Return the [x, y] coordinate for the center point of the cell that contains the specified text.  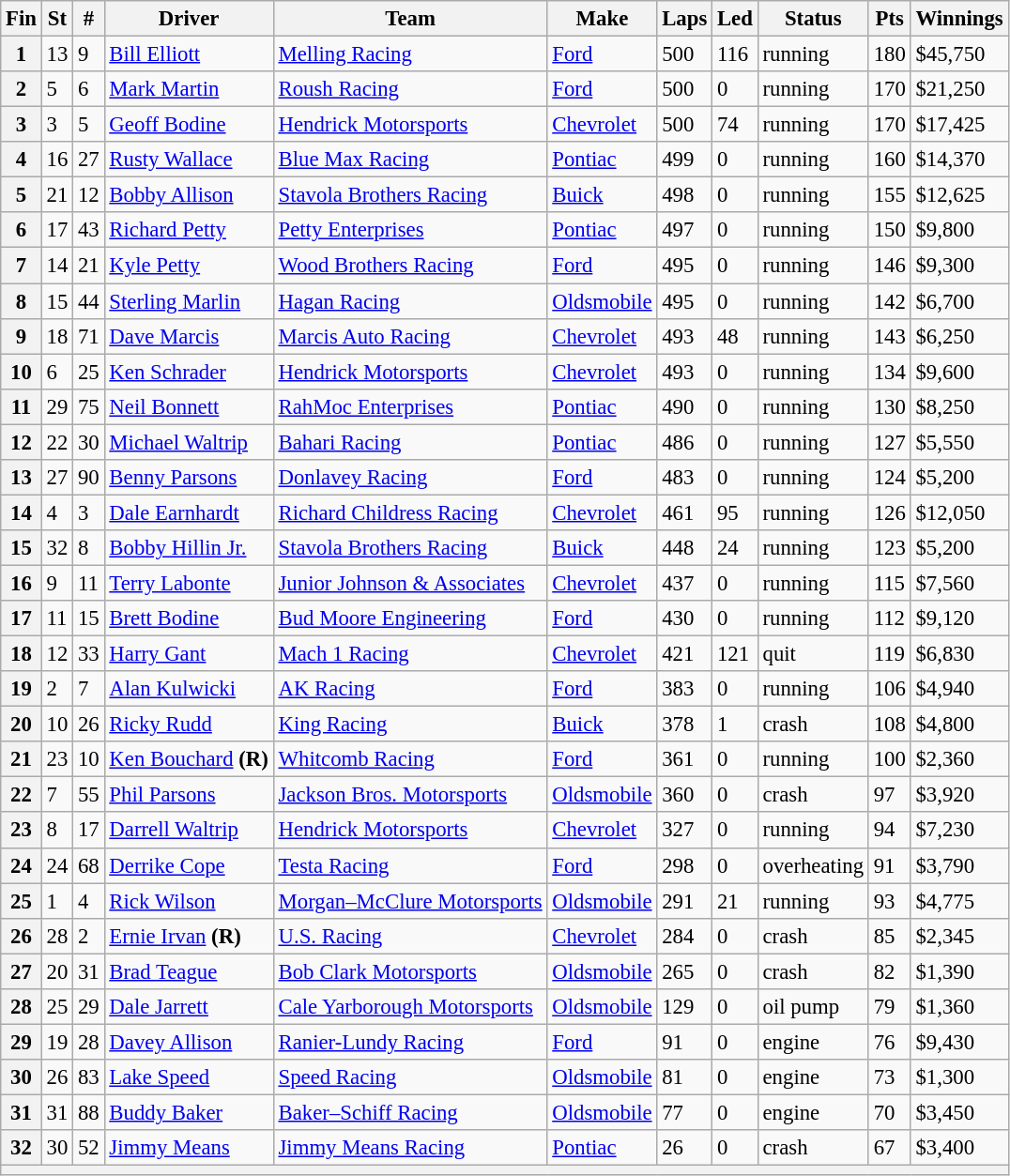
$1,360 [959, 1007]
Dale Jarrett [189, 1007]
97 [890, 795]
44 [88, 301]
$9,800 [959, 230]
King Racing [410, 725]
284 [685, 936]
76 [890, 1042]
$4,940 [959, 689]
48 [736, 336]
155 [890, 195]
Driver [189, 19]
Michael Waltrip [189, 442]
$3,920 [959, 795]
68 [88, 865]
94 [890, 831]
71 [88, 336]
Winnings [959, 19]
90 [88, 478]
79 [890, 1007]
$4,800 [959, 725]
$7,230 [959, 831]
Jimmy Means [189, 1148]
88 [88, 1112]
75 [88, 406]
$3,790 [959, 865]
St [56, 19]
73 [890, 1077]
RahMoc Enterprises [410, 406]
quit [813, 654]
Status [813, 19]
$2,345 [959, 936]
Junior Johnson & Associates [410, 583]
43 [88, 230]
Lake Speed [189, 1077]
134 [890, 372]
Whitcomb Racing [410, 759]
Hagan Racing [410, 301]
overheating [813, 865]
142 [890, 301]
Cale Yarborough Motorsports [410, 1007]
Bobby Allison [189, 195]
108 [890, 725]
Brett Bodine [189, 619]
129 [685, 1007]
83 [88, 1077]
Make [603, 19]
130 [890, 406]
Mach 1 Racing [410, 654]
298 [685, 865]
Richard Childress Racing [410, 512]
$12,050 [959, 512]
121 [736, 654]
74 [736, 125]
$4,775 [959, 901]
Bobby Hillin Jr. [189, 548]
Testa Racing [410, 865]
421 [685, 654]
95 [736, 512]
143 [890, 336]
55 [88, 795]
106 [890, 689]
Jackson Bros. Motorsports [410, 795]
437 [685, 583]
82 [890, 971]
Speed Racing [410, 1077]
461 [685, 512]
$9,600 [959, 372]
Mark Martin [189, 89]
Geoff Bodine [189, 125]
126 [890, 512]
$8,250 [959, 406]
Brad Teague [189, 971]
Harry Gant [189, 654]
Terry Labonte [189, 583]
$45,750 [959, 54]
$6,830 [959, 654]
$2,360 [959, 759]
486 [685, 442]
# [88, 19]
$6,700 [959, 301]
U.S. Racing [410, 936]
AK Racing [410, 689]
124 [890, 478]
150 [890, 230]
378 [685, 725]
112 [890, 619]
Wood Brothers Racing [410, 266]
115 [890, 583]
Rusty Wallace [189, 160]
Baker–Schiff Racing [410, 1112]
448 [685, 548]
77 [685, 1112]
Roush Racing [410, 89]
499 [685, 160]
Darrell Waltrip [189, 831]
383 [685, 689]
Team [410, 19]
$6,250 [959, 336]
Ernie Irvan (R) [189, 936]
361 [685, 759]
498 [685, 195]
430 [685, 619]
Davey Allison [189, 1042]
$14,370 [959, 160]
85 [890, 936]
Dale Earnhardt [189, 512]
119 [890, 654]
Sterling Marlin [189, 301]
Kyle Petty [189, 266]
116 [736, 54]
Bob Clark Motorsports [410, 971]
70 [890, 1112]
67 [890, 1148]
52 [88, 1148]
Ken Schrader [189, 372]
$12,625 [959, 195]
Jimmy Means Racing [410, 1148]
Melling Racing [410, 54]
Pts [890, 19]
$1,390 [959, 971]
Buddy Baker [189, 1112]
Benny Parsons [189, 478]
$9,300 [959, 266]
123 [890, 548]
Laps [685, 19]
$17,425 [959, 125]
Ranier-Lundy Racing [410, 1042]
oil pump [813, 1007]
$3,400 [959, 1148]
490 [685, 406]
Led [736, 19]
93 [890, 901]
Bill Elliott [189, 54]
$9,430 [959, 1042]
Ricky Rudd [189, 725]
$21,250 [959, 89]
497 [685, 230]
Richard Petty [189, 230]
33 [88, 654]
Donlavey Racing [410, 478]
Petty Enterprises [410, 230]
Dave Marcis [189, 336]
483 [685, 478]
Blue Max Racing [410, 160]
Phil Parsons [189, 795]
327 [685, 831]
Morgan–McClure Motorsports [410, 901]
265 [685, 971]
$7,560 [959, 583]
$5,550 [959, 442]
180 [890, 54]
Rick Wilson [189, 901]
Derrike Cope [189, 865]
$1,300 [959, 1077]
Bahari Racing [410, 442]
Fin [22, 19]
Marcis Auto Racing [410, 336]
127 [890, 442]
$3,450 [959, 1112]
160 [890, 160]
Alan Kulwicki [189, 689]
$9,120 [959, 619]
360 [685, 795]
81 [685, 1077]
100 [890, 759]
Bud Moore Engineering [410, 619]
Neil Bonnett [189, 406]
Ken Bouchard (R) [189, 759]
146 [890, 266]
291 [685, 901]
